Search for the cell housing the specified text and yield its (X, Y) center coordinate. 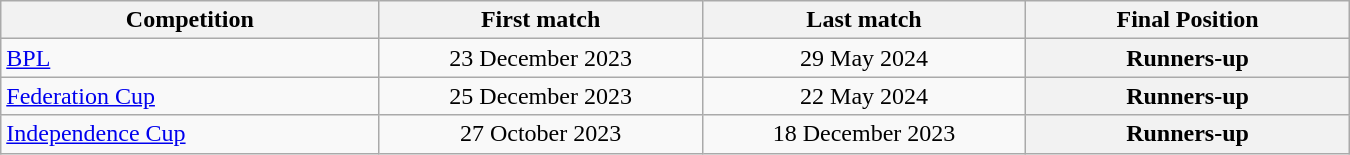
18 December 2023 (864, 134)
27 October 2023 (540, 134)
Last match (864, 20)
First match (540, 20)
Independence Cup (190, 134)
23 December 2023 (540, 58)
29 May 2024 (864, 58)
BPL (190, 58)
Final Position (1188, 20)
22 May 2024 (864, 96)
Competition (190, 20)
25 December 2023 (540, 96)
Federation Cup (190, 96)
